Search for the cell housing the specified text and yield its [x, y] center coordinate. 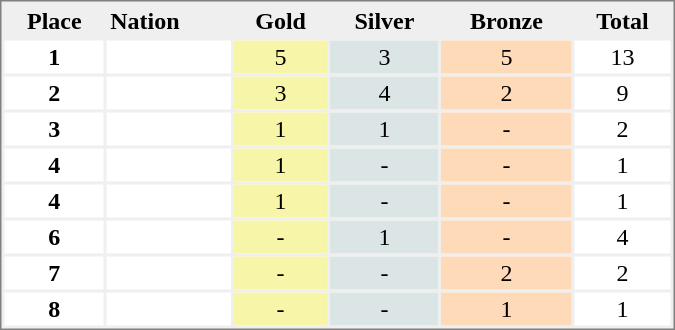
Nation [169, 20]
13 [622, 56]
6 [54, 236]
Gold [280, 20]
9 [622, 92]
7 [54, 272]
Bronze [507, 20]
Silver [384, 20]
8 [54, 308]
Total [622, 20]
Place [54, 20]
